Locate the cell with the specified text and output its [X, Y] center coordinate. 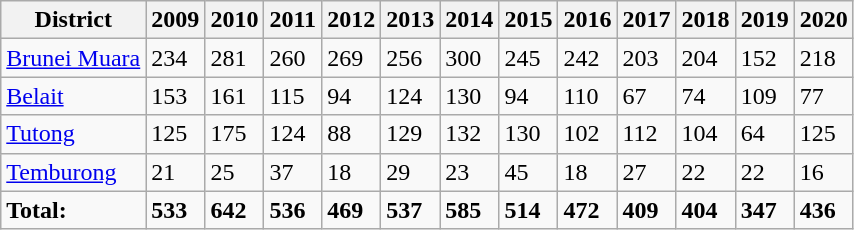
115 [293, 96]
Tutong [74, 134]
469 [352, 210]
404 [706, 210]
110 [588, 96]
537 [410, 210]
88 [352, 134]
203 [646, 58]
642 [234, 210]
153 [176, 96]
2019 [764, 20]
2013 [410, 20]
37 [293, 172]
102 [588, 134]
269 [352, 58]
347 [764, 210]
104 [706, 134]
161 [234, 96]
436 [824, 210]
132 [470, 134]
112 [646, 134]
242 [588, 58]
Belait [74, 96]
218 [824, 58]
2015 [528, 20]
129 [410, 134]
23 [470, 172]
409 [646, 210]
2017 [646, 20]
77 [824, 96]
585 [470, 210]
45 [528, 172]
Temburong [74, 172]
281 [234, 58]
514 [528, 210]
2016 [588, 20]
152 [764, 58]
2009 [176, 20]
109 [764, 96]
533 [176, 210]
472 [588, 210]
2012 [352, 20]
74 [706, 96]
245 [528, 58]
2018 [706, 20]
29 [410, 172]
Total: [74, 210]
16 [824, 172]
27 [646, 172]
67 [646, 96]
536 [293, 210]
2011 [293, 20]
256 [410, 58]
64 [764, 134]
204 [706, 58]
234 [176, 58]
25 [234, 172]
Brunei Muara [74, 58]
2014 [470, 20]
300 [470, 58]
175 [234, 134]
District [74, 20]
2020 [824, 20]
260 [293, 58]
21 [176, 172]
2010 [234, 20]
